Scan for the cell matching the given text and deliver its (x, y) coordinate at center. 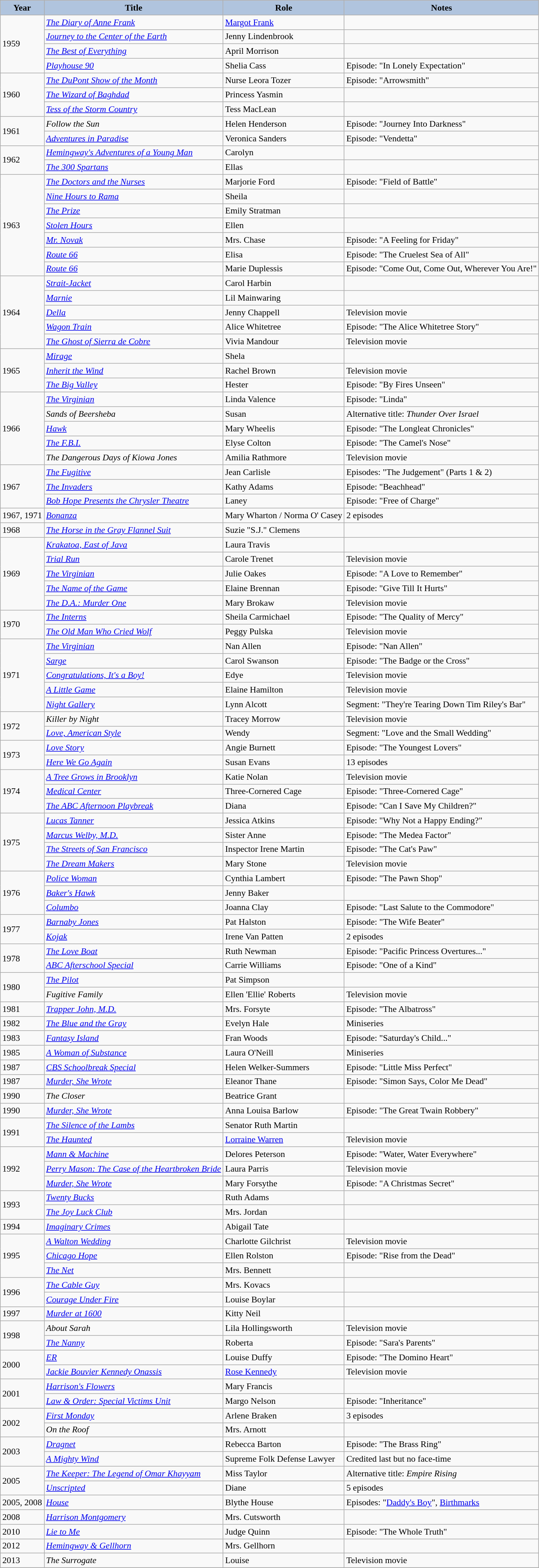
Miss Taylor (284, 1473)
The Interns (134, 617)
1972 (22, 726)
Three-Cornered Cage (284, 792)
The Diary of Anne Frank (134, 22)
Strait-Jacket (134, 284)
Elyse Colton (284, 443)
Episode: "The Brass Ring" (441, 1445)
The D.A.: Murder One (134, 603)
Roberta (284, 1343)
Pat Halston (284, 922)
1968 (22, 530)
Carole Trenet (284, 559)
Mrs. Forsyte (284, 1009)
Mirage (134, 356)
The Closer (134, 1096)
Episode: "Simon Says, Color Me Dead" (441, 1082)
1994 (22, 1227)
Veronica Sanders (284, 139)
Nurse Leora Tozer (284, 80)
1983 (22, 1038)
Elaine Hamilton (284, 690)
1970 (22, 624)
Episode: "The Quality of Mercy" (441, 617)
Hester (284, 385)
The Name of the Game (134, 588)
1962 (22, 160)
13 episodes (441, 763)
Episode: "Beachhead" (441, 487)
Night Gallery (134, 704)
Kojak (134, 937)
Della (134, 312)
Adventures in Paradise (134, 139)
Journey to the Center of the Earth (134, 37)
Laney (284, 501)
A Tree Grows in Brooklyn (134, 777)
Episode: "Water, Water Everywhere" (441, 1155)
Elaine Brennan (284, 588)
Credited last but no face-time (441, 1459)
Vivia Mandour (284, 342)
The Old Man Who Cried Wolf (134, 632)
Shelia Cass (284, 66)
The Nanny (134, 1343)
2005 (22, 1480)
Episode: "The Whole Truth" (441, 1532)
A Little Game (134, 690)
1961 (22, 131)
Marie Duplessis (284, 269)
1959 (22, 44)
Shela (284, 356)
1964 (22, 312)
The Wizard of Baghdad (134, 95)
Episode: "Saturday's Child..." (441, 1038)
1976 (22, 893)
Edye (284, 675)
Mrs. Jordan (284, 1212)
Angie Burnett (284, 748)
Episode: "The Youngest Lovers" (441, 748)
Follow the Sun (134, 124)
Mrs. Gellhorn (284, 1546)
Episode: "Sara's Parents" (441, 1343)
Jean Carlisle (284, 472)
Imaginary Crimes (134, 1227)
About Sarah (134, 1328)
Congratulations, It's a Boy! (134, 675)
Hemingway's Adventures of a Young Man (134, 153)
The ABC Afternoon Playbreak (134, 806)
Mary Wheelis (284, 429)
A Woman of Substance (134, 1053)
Margot Frank (284, 22)
Episodes: "The Judgement" (Parts 1 & 2) (441, 472)
Episode: "Last Salute to the Commodore" (441, 908)
Episode: "The Domino Heart" (441, 1357)
Mary Brokaw (284, 603)
Mary Francis (284, 1387)
Killer by Night (134, 719)
Tess of the Storm Country (134, 110)
Marjorie Ford (284, 182)
Marnie (134, 298)
The Best of Everything (134, 51)
1977 (22, 930)
Tess MacLean (284, 110)
Episode: "Three-Cornered Cage" (441, 792)
The 300 Spartans (134, 167)
Bob Hope Presents the Chrysler Theatre (134, 501)
The Surrogate (134, 1561)
1993 (22, 1205)
Year (22, 8)
Rachel Brown (284, 371)
Arlene Braken (284, 1416)
Lynn Alcott (284, 704)
Episode: "The Pawn Shop" (441, 879)
Episode: "Field of Battle" (441, 182)
Hemingway & Gellhorn (134, 1546)
Cynthia Lambert (284, 879)
Elisa (284, 255)
Episode: "The Badge or the Cross" (441, 661)
Episodes: "Daddy's Boy", Birthmarks (441, 1503)
Ellen (284, 226)
Mr. Novak (134, 240)
Episode: "Free of Charge" (441, 501)
1980 (22, 987)
2013 (22, 1561)
Episode: "Come Out, Come Out, Wherever You Are!" (441, 269)
Love Story (134, 748)
A Walton Wedding (134, 1241)
Episode: "Nan Allen" (441, 647)
Jenny Baker (284, 893)
Mrs. Kovacs (284, 1285)
Episode: "Give Till It Hurts" (441, 588)
Alice Whitetree (284, 327)
Mrs. Cutsworth (284, 1517)
Nan Allen (284, 647)
Chicago Hope (134, 1256)
Kitty Neil (284, 1314)
Linda Valence (284, 400)
Harrison Montgomery (134, 1517)
Carol Swanson (284, 661)
The Doctors and the Nurses (134, 182)
Emily Stratman (284, 211)
Nine Hours to Rama (134, 196)
The Pilot (134, 980)
Ruth Adams (284, 1198)
Lie to Me (134, 1532)
ER (134, 1357)
Diana (284, 806)
Abigail Tate (284, 1227)
2008 (22, 1517)
2003 (22, 1452)
Helen Henderson (284, 124)
Krakatoa, East of Java (134, 545)
Mary Stone (284, 864)
Mary Wharton / Norma O' Casey (284, 516)
CBS Schoolbreak Special (134, 1067)
Joanna Clay (284, 908)
Rebecca Barton (284, 1445)
1971 (22, 675)
The Horse in the Gray Flannel Suit (134, 530)
Episode: "The Longleat Chronicles" (441, 429)
The DuPont Show of the Month (134, 80)
The Prize (134, 211)
Lila Hollingsworth (284, 1328)
2001 (22, 1394)
1975 (22, 842)
Episode: "Journey Into Darkness" (441, 124)
Susan (284, 414)
Trial Run (134, 559)
Episode: "A Feeling for Friday" (441, 240)
Beatrice Grant (284, 1096)
On the Roof (134, 1430)
Eleanor Thane (284, 1082)
Supreme Folk Defense Lawyer (284, 1459)
Medical Center (134, 792)
Inspector Irene Martin (284, 849)
Episode: "The Medea Factor" (441, 835)
Murder at 1600 (134, 1314)
The Net (134, 1271)
Fran Woods (284, 1038)
Jessica Atkins (284, 820)
The Invaders (134, 487)
Baker's Hawk (134, 893)
1998 (22, 1335)
1985 (22, 1053)
1997 (22, 1314)
First Monday (134, 1416)
2012 (22, 1546)
1965 (22, 371)
Lil Mainwaring (284, 298)
Kathy Adams (284, 487)
Mrs. Arnott (284, 1430)
Alternative title: Empire Rising (441, 1473)
2002 (22, 1423)
A Mighty Wind (134, 1459)
2000 (22, 1365)
Wagon Train (134, 327)
Segment: "They're Tearing Down Tim Riley's Bar" (441, 704)
Ellen 'Ellie' Roberts (284, 995)
Charlotte Gilchrist (284, 1241)
Louise Boylar (284, 1300)
Marcus Welby, M.D. (134, 835)
Jenny Chappell (284, 312)
Rose Kennedy (284, 1372)
Episode: "The Great Twain Robbery" (441, 1111)
Wendy (284, 733)
The Big Valley (134, 385)
The Ghost of Sierra de Cobre (134, 342)
Episode: "The Cat's Paw" (441, 849)
Episode: "Rise from the Dead" (441, 1256)
Susan Evans (284, 763)
Evelyn Hale (284, 1024)
Senator Ruth Martin (284, 1125)
Episode: "Arrowsmith" (441, 80)
5 episodes (441, 1488)
1996 (22, 1292)
Carolyn (284, 153)
Fugitive Family (134, 995)
House (134, 1503)
Bonanza (134, 516)
The Love Boat (134, 951)
The Keeper: The Legend of Omar Khayyam (134, 1473)
Episode: "Why Not a Happy Ending?" (441, 820)
Episode: "Vendetta" (441, 139)
Episode: "The Wife Beater" (441, 922)
1978 (22, 958)
Tracey Morrow (284, 719)
Louise Duffy (284, 1357)
Dragnet (134, 1445)
1960 (22, 95)
Episode: "The Camel's Nose" (441, 443)
1991 (22, 1133)
The Fugitive (134, 472)
Episode: "One of a Kind" (441, 965)
Ellen Rolston (284, 1256)
Unscripted (134, 1488)
Episode: "The Alice Whitetree Story" (441, 327)
Mary Forsythe (284, 1183)
Katie Nolan (284, 777)
Alternative title: Thunder Over Israel (441, 414)
Carrie Williams (284, 965)
Mann & Machine (134, 1155)
Episode: "Pacific Princess Overtures..." (441, 951)
Sarge (134, 661)
Sheila Carmichael (284, 617)
Episode: "Inheritance" (441, 1401)
Perry Mason: The Case of the Heartbroken Bride (134, 1169)
Margo Nelson (284, 1401)
1969 (22, 574)
Laura Travis (284, 545)
Laura Parris (284, 1169)
The Dream Makers (134, 864)
Suzie "S.J." Clemens (284, 530)
Laura O'Neill (284, 1053)
Jackie Bouvier Kennedy Onassis (134, 1372)
Inherit the Wind (134, 371)
3 episodes (441, 1416)
Peggy Pulska (284, 632)
Courage Under Fire (134, 1300)
Louise (284, 1561)
Blythe House (284, 1503)
Title (134, 8)
1973 (22, 755)
The Streets of San Francisco (134, 849)
1981 (22, 1009)
Episode: "The Albatross" (441, 1009)
Playhouse 90 (134, 66)
Helen Welker-Summers (284, 1067)
Carol Harbin (284, 284)
1992 (22, 1169)
The Blue and the Gray (134, 1024)
The Haunted (134, 1140)
Episode: "A Christmas Secret" (441, 1183)
Role (284, 8)
Stolen Hours (134, 226)
1967, 1971 (22, 516)
The F.B.I. (134, 443)
Sands of Beersheba (134, 414)
Twenty Bucks (134, 1198)
ABC Afterschool Special (134, 965)
Irene Van Patten (284, 937)
1982 (22, 1024)
The Cable Guy (134, 1285)
1967 (22, 486)
Julie Oakes (284, 574)
Ruth Newman (284, 951)
Episode: "The Cruelest Sea of All" (441, 255)
Amilia Rathmore (284, 458)
Princess Yasmin (284, 95)
1966 (22, 429)
Police Woman (134, 879)
Episode: "In Lonely Expectation" (441, 66)
Episode: "A Love to Remember" (441, 574)
Episode: "Linda" (441, 400)
2010 (22, 1532)
Harrison's Flowers (134, 1387)
Lorraine Warren (284, 1140)
Barnaby Jones (134, 922)
1974 (22, 791)
Love, American Style (134, 733)
Pat Simpson (284, 980)
Columbo (134, 908)
2005, 2008 (22, 1503)
Trapper John, M.D. (134, 1009)
Here We Go Again (134, 763)
Notes (441, 8)
Jenny Lindenbrook (284, 37)
Episode: "Can I Save My Children?" (441, 806)
Mrs. Bennett (284, 1271)
Diane (284, 1488)
Episode: "Little Miss Perfect" (441, 1067)
Anna Louisa Barlow (284, 1111)
April Morrison (284, 51)
Sheila (284, 196)
Lucas Tanner (134, 820)
1963 (22, 226)
Fantasy Island (134, 1038)
The Silence of the Lambs (134, 1125)
The Dangerous Days of Kiowa Jones (134, 458)
Law & Order: Special Victims Unit (134, 1401)
Segment: "Love and the Small Wedding" (441, 733)
Ellas (284, 167)
Mrs. Chase (284, 240)
Sister Anne (284, 835)
Episode: "By Fires Unseen" (441, 385)
Judge Quinn (284, 1532)
The Joy Luck Club (134, 1212)
1995 (22, 1256)
Hawk (134, 429)
Delores Peterson (284, 1155)
